Identify which cell holds the provided text, then report its (x, y) central coordinate. 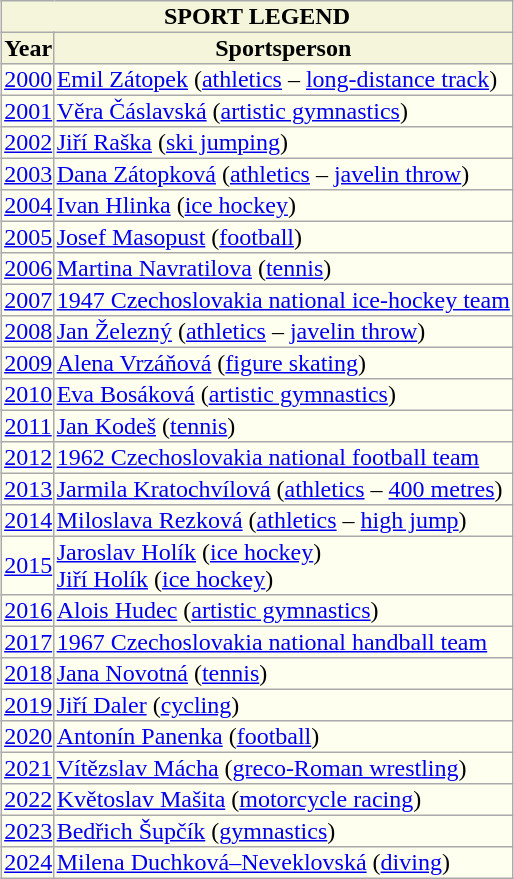
2024 (28, 863)
Jiří Raška (ski jumping) (283, 143)
Jarmila Kratochvílová (athletics – 400 metres) (283, 489)
2021 (28, 768)
Bedřich Šupčík (gymnastics) (283, 831)
Květoslav Mašita (motorcycle racing) (283, 800)
2010 (28, 395)
2006 (28, 269)
Josef Masopust (football) (283, 237)
2013 (28, 489)
2022 (28, 800)
1967 Czechoslovakia national handball team (283, 642)
Sportsperson (283, 48)
2015 (28, 565)
2019 (28, 705)
Miloslava Rezková (athletics – high jump) (283, 521)
Emil Zátopek (athletics – long-distance track) (283, 80)
Jan Železný (athletics – javelin throw) (283, 332)
Jaroslav Holík (ice hockey)Jiří Holík (ice hockey) (283, 565)
Martina Navratilova (tennis) (283, 269)
2016 (28, 611)
2004 (28, 206)
2020 (28, 737)
2009 (28, 363)
1947 Czechoslovakia national ice-hockey team (283, 300)
Jan Kodeš (tennis) (283, 426)
Ivan Hlinka (ice hockey) (283, 206)
2008 (28, 332)
Dana Zátopková (athletics – javelin throw) (283, 174)
Milena Duchková–Neveklovská (diving) (283, 863)
2012 (28, 458)
1962 Czechoslovakia national football team (283, 458)
Jana Novotná (tennis) (283, 674)
SPORT LEGEND (257, 17)
2017 (28, 642)
2014 (28, 521)
Věra Čáslavská (artistic gymnastics) (283, 111)
2005 (28, 237)
Jiří Daler (cycling) (283, 705)
Year (28, 48)
2011 (28, 426)
2003 (28, 174)
Alena Vrzáňová (figure skating) (283, 363)
Eva Bosáková (artistic gymnastics) (283, 395)
2001 (28, 111)
Alois Hudec (artistic gymnastics) (283, 611)
2007 (28, 300)
2018 (28, 674)
Vítězslav Mácha (greco-Roman wrestling) (283, 768)
Antonín Panenka (football) (283, 737)
2023 (28, 831)
2000 (28, 80)
2002 (28, 143)
